Search for the cell housing the specified text and yield its (X, Y) center coordinate. 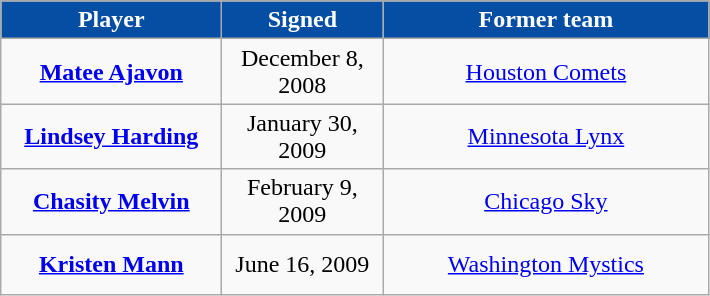
June 16, 2009 (302, 264)
Kristen Mann (112, 264)
Washington Mystics (546, 264)
Player (112, 20)
Former team (546, 20)
Lindsey Harding (112, 136)
Chicago Sky (546, 202)
January 30, 2009 (302, 136)
Houston Comets (546, 72)
Signed (302, 20)
Chasity Melvin (112, 202)
Matee Ajavon (112, 72)
February 9, 2009 (302, 202)
December 8, 2008 (302, 72)
Minnesota Lynx (546, 136)
